Identify which cell holds the provided text, then report its [X, Y] central coordinate. 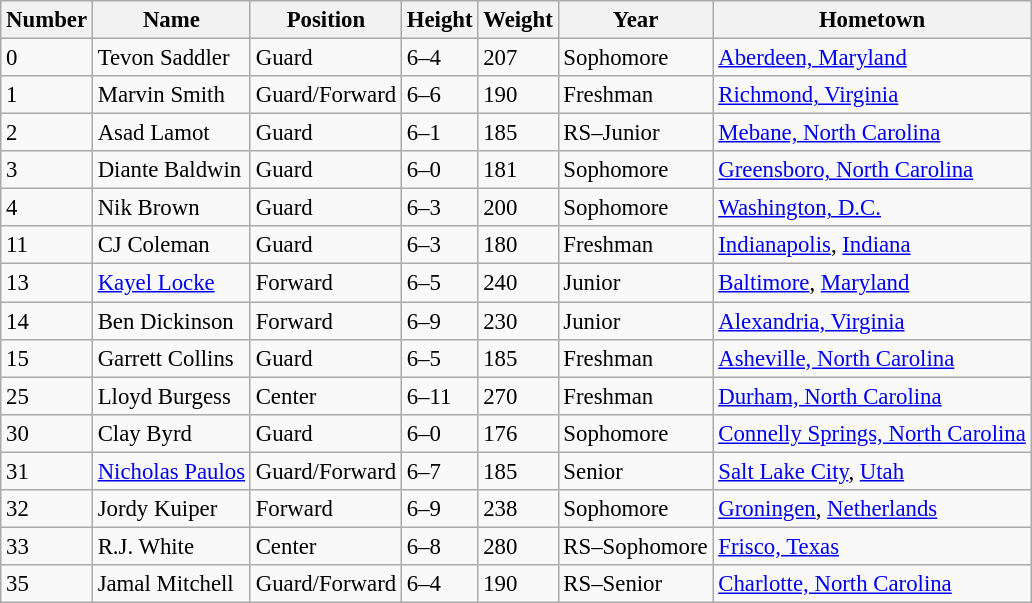
280 [518, 546]
Kayel Locke [171, 283]
Alexandria, Virginia [872, 321]
Asad Lamot [171, 133]
Durham, North Carolina [872, 396]
Year [636, 20]
Nicholas Paulos [171, 471]
Charlotte, North Carolina [872, 584]
Ben Dickinson [171, 321]
230 [518, 321]
1 [47, 95]
Weight [518, 20]
181 [518, 170]
Hometown [872, 20]
Asheville, North Carolina [872, 358]
25 [47, 396]
Marvin Smith [171, 95]
Name [171, 20]
2 [47, 133]
Nik Brown [171, 208]
30 [47, 433]
CJ Coleman [171, 245]
Diante Baldwin [171, 170]
Mebane, North Carolina [872, 133]
Aberdeen, Maryland [872, 58]
Jamal Mitchell [171, 584]
13 [47, 283]
176 [518, 433]
6–1 [439, 133]
6–8 [439, 546]
Clay Byrd [171, 433]
238 [518, 509]
RS–Sophomore [636, 546]
15 [47, 358]
Frisco, Texas [872, 546]
Baltimore, Maryland [872, 283]
Position [326, 20]
Richmond, Virginia [872, 95]
4 [47, 208]
RS–Senior [636, 584]
3 [47, 170]
Senior [636, 471]
Indianapolis, Indiana [872, 245]
6–6 [439, 95]
R.J. White [171, 546]
Greensboro, North Carolina [872, 170]
Garrett Collins [171, 358]
Salt Lake City, Utah [872, 471]
Height [439, 20]
Groningen, Netherlands [872, 509]
RS–Junior [636, 133]
33 [47, 546]
270 [518, 396]
11 [47, 245]
180 [518, 245]
Number [47, 20]
14 [47, 321]
31 [47, 471]
Lloyd Burgess [171, 396]
Connelly Springs, North Carolina [872, 433]
Tevon Saddler [171, 58]
6–7 [439, 471]
207 [518, 58]
32 [47, 509]
6–11 [439, 396]
240 [518, 283]
Jordy Kuiper [171, 509]
0 [47, 58]
35 [47, 584]
200 [518, 208]
Washington, D.C. [872, 208]
